Output the (x, y) coordinate of the center of the cell containing the given text.  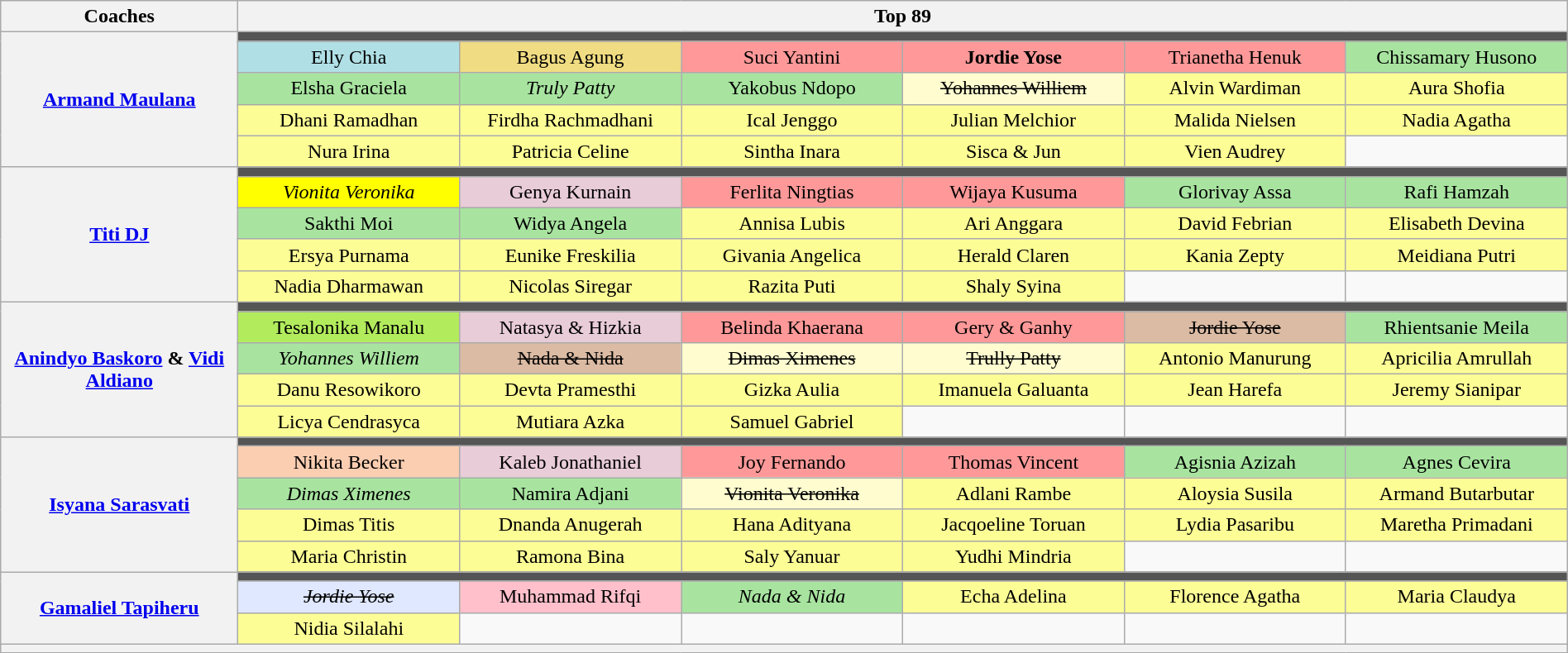
Gamaliel Tapiheru (119, 608)
Gery & Ganhy (1013, 326)
Kania Zepty (1235, 255)
Dimas Titis (349, 525)
Nidia Silalahi (349, 628)
Patricia Celine (571, 151)
Gizka Aulia (792, 390)
Armand Butarbutar (1456, 493)
Elsha Graciela (349, 88)
Isyana Sarasvati (119, 504)
Jeremy Sianipar (1456, 390)
Bagus Agung (571, 57)
Natasya & Hizkia (571, 326)
David Febrian (1235, 223)
Licya Cendrasyca (349, 422)
Yudhi Mindria (1013, 556)
Joy Fernando (792, 462)
Trully Patty (1013, 359)
Trianetha Henuk (1235, 57)
Chissamary Husono (1456, 57)
Ferlita Ningtias (792, 192)
Thomas Vincent (1013, 462)
Dhani Ramadhan (349, 120)
Elisabeth Devina (1456, 223)
Aloysia Susila (1235, 493)
Maria Claudya (1456, 597)
Danu Resowikoro (349, 390)
Yakobus Ndopo (792, 88)
Samuel Gabriel (792, 422)
Rhientsanie Meila (1456, 326)
Tesalonika Manalu (349, 326)
Annisa Lubis (792, 223)
Wijaya Kusuma (1013, 192)
Kaleb Jonathaniel (571, 462)
Malida Nielsen (1235, 120)
Suci Yantini (792, 57)
Imanuela Galuanta (1013, 390)
Hana Adityana (792, 525)
Givania Angelica (792, 255)
Echa Adelina (1013, 597)
Widya Angela (571, 223)
Razita Puti (792, 286)
Mutiara Azka (571, 422)
Sisca & Jun (1013, 151)
Nura Irina (349, 151)
Jean Harefa (1235, 390)
Muhammad Rifqi (571, 597)
Jacqoeline Toruan (1013, 525)
Ersya Purnama (349, 255)
Glorivay Assa (1235, 192)
Lydia Pasaribu (1235, 525)
Ramona Bina (571, 556)
Agnes Cevira (1456, 462)
Ari Anggara (1013, 223)
Belinda Khaerana (792, 326)
Genya Kurnain (571, 192)
Eunike Freskilia (571, 255)
Nikita Becker (349, 462)
Firdha Rachmadhani (571, 120)
Apricilia Amrullah (1456, 359)
Top 89 (903, 17)
Saly Yanuar (792, 556)
Namira Adjani (571, 493)
Nadia Dharmawan (349, 286)
Titi DJ (119, 235)
Ical Jenggo (792, 120)
Florence Agatha (1235, 597)
Armand Maulana (119, 99)
Rafi Hamzah (1456, 192)
Maria Christin (349, 556)
Sintha Inara (792, 151)
Nicolas Siregar (571, 286)
Aura Shofia (1456, 88)
Coaches (119, 17)
Devta Pramesthi (571, 390)
Alvin Wardiman (1235, 88)
Anindyo Baskoro & Vidi Aldiano (119, 369)
Antonio Manurung (1235, 359)
Nadia Agatha (1456, 120)
Julian Melchior (1013, 120)
Elly Chia (349, 57)
Agisnia Azizah (1235, 462)
Meidiana Putri (1456, 255)
Sakthi Moi (349, 223)
Herald Claren (1013, 255)
Dnanda Anugerah (571, 525)
Shaly Syina (1013, 286)
Maretha Primadani (1456, 525)
Truly Patty (571, 88)
Vien Audrey (1235, 151)
Adlani Rambe (1013, 493)
